For the text-containing cell, return its midpoint in [X, Y] coordinate format. 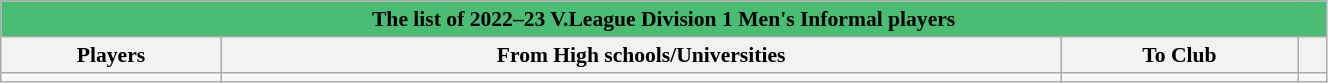
The list of 2022–23 V.League Division 1 Men's Informal players [664, 19]
From High schools/Universities [641, 55]
Players [111, 55]
To Club [1180, 55]
